Output the [X, Y] coordinate of the center of the cell containing the given text.  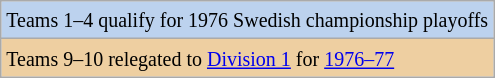
Teams 1–4 qualify for 1976 Swedish championship playoffs [248, 20]
Teams 9–10 relegated to Division 1 for 1976–77 [248, 58]
